Locate the cell with the specified text and output its (X, Y) center coordinate. 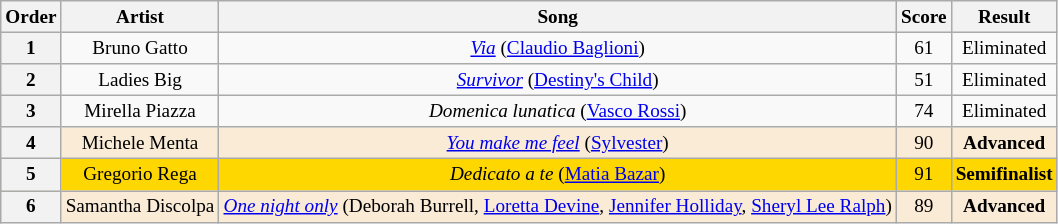
4 (31, 143)
51 (924, 80)
Artist (140, 17)
Dedicato a te (Matia Bazar) (558, 175)
6 (31, 206)
Domenica lunatica (Vasco Rossi) (558, 111)
Result (1004, 17)
91 (924, 175)
Score (924, 17)
Via (Claudio Baglioni) (558, 48)
2 (31, 80)
Samantha Discolpa (140, 206)
3 (31, 111)
Bruno Gatto (140, 48)
90 (924, 143)
Mirella Piazza (140, 111)
Gregorio Rega (140, 175)
1 (31, 48)
You make me feel (Sylvester) (558, 143)
5 (31, 175)
Semifinalist (1004, 175)
Michele Menta (140, 143)
One night only (Deborah Burrell, Loretta Devine, Jennifer Holliday, Sheryl Lee Ralph) (558, 206)
Survivor (Destiny's Child) (558, 80)
Song (558, 17)
Order (31, 17)
Ladies Big (140, 80)
61 (924, 48)
89 (924, 206)
74 (924, 111)
